For the text-containing cell, return its midpoint in (x, y) coordinate format. 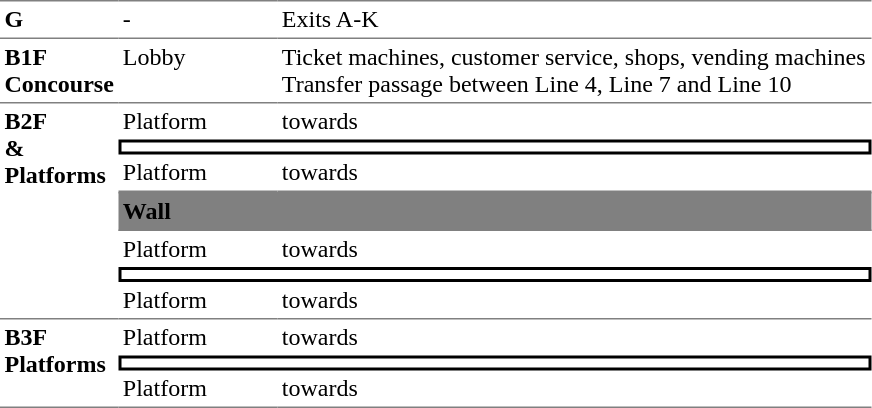
Exits A-K (574, 19)
B3F Platforms (59, 364)
B1FConcourse (59, 71)
B2F & Platforms (59, 212)
Ticket machines, customer service, shops, vending machinesTransfer passage between Line 4, Line 7 and Line 10 (574, 71)
G (59, 19)
Lobby (198, 71)
- (198, 19)
Wall (494, 212)
